Output the (x, y) coordinate of the center of the cell containing the given text.  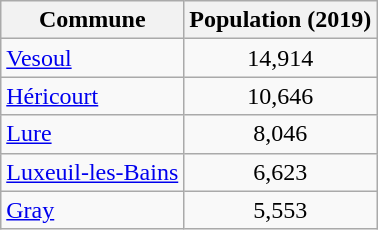
Commune (92, 20)
Luxeuil-les-Bains (92, 172)
14,914 (280, 58)
Population (2019) (280, 20)
Héricourt (92, 96)
10,646 (280, 96)
Gray (92, 210)
6,623 (280, 172)
5,553 (280, 210)
Vesoul (92, 58)
Lure (92, 134)
8,046 (280, 134)
